Search for the cell housing the specified text and yield its (x, y) center coordinate. 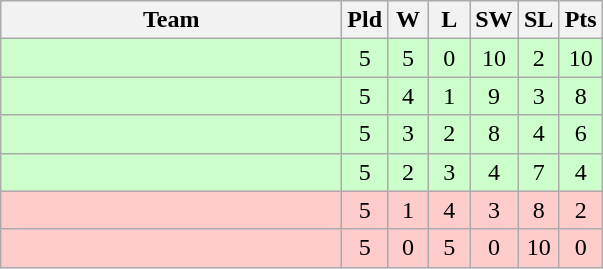
W (408, 20)
Team (172, 20)
Pld (365, 20)
6 (580, 134)
L (450, 20)
7 (538, 172)
SW (494, 20)
SL (538, 20)
9 (494, 96)
Pts (580, 20)
